Provide the (x, y) coordinate of the cell's center where the given text is located.  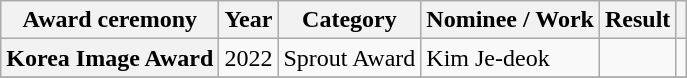
Sprout Award (350, 58)
Result (637, 20)
Award ceremony (110, 20)
Nominee / Work (510, 20)
Year (248, 20)
Korea Image Award (110, 58)
Category (350, 20)
Kim Je-deok (510, 58)
2022 (248, 58)
